Provide the (x, y) coordinate of the cell's center where the given text is located.  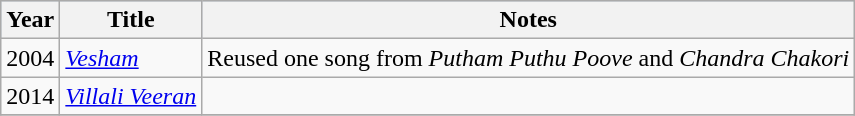
2004 (30, 58)
Title (131, 20)
2014 (30, 96)
Reused one song from Putham Puthu Poove and Chandra Chakori (528, 58)
Notes (528, 20)
Year (30, 20)
Villali Veeran (131, 96)
Vesham (131, 58)
